Output the (X, Y) coordinate of the center of the cell containing the given text.  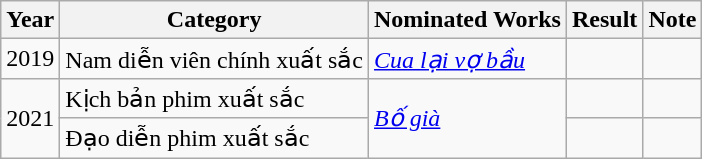
Result (604, 20)
2021 (30, 118)
Category (214, 20)
Nam diễn viên chính xuất sắc (214, 59)
Cua lại vợ bầu (468, 59)
2019 (30, 59)
Kịch bản phim xuất sắc (214, 98)
Nominated Works (468, 20)
Year (30, 20)
Note (672, 20)
Đạo diễn phim xuất sắc (214, 138)
Bố già (468, 118)
